Find where the given text appears and provide that cell's center as (x, y) coordinate. 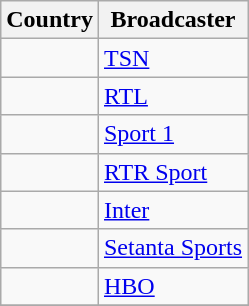
Sport 1 (172, 134)
Setanta Sports (172, 248)
TSN (172, 58)
HBO (172, 286)
RTR Sport (172, 172)
Country (50, 20)
Inter (172, 210)
Broadcaster (172, 20)
RTL (172, 96)
